Extract the [x, y] coordinate from the center of the cell holding the provided text.  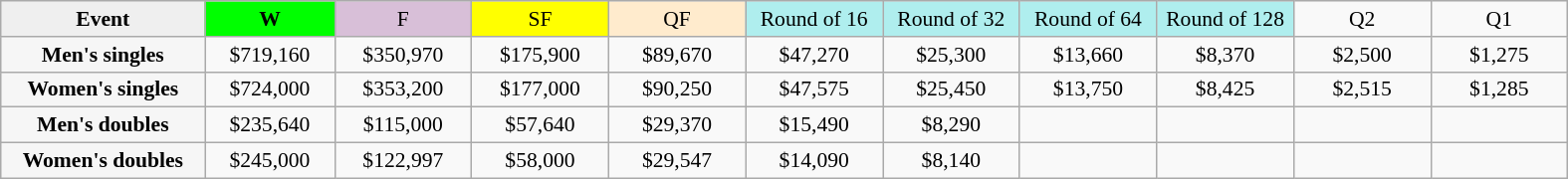
$122,997 [403, 161]
QF [677, 19]
W [270, 19]
$13,660 [1088, 55]
Women's singles [104, 89]
Men's doubles [104, 125]
$25,450 [951, 89]
$1,285 [1499, 89]
$353,200 [403, 89]
Round of 16 [814, 19]
$25,300 [951, 55]
F [403, 19]
$724,000 [270, 89]
Q1 [1499, 19]
$719,160 [270, 55]
SF [541, 19]
$15,490 [814, 125]
$89,670 [677, 55]
$1,275 [1499, 55]
Women's doubles [104, 161]
$8,140 [951, 161]
$13,750 [1088, 89]
$235,640 [270, 125]
$115,000 [403, 125]
Q2 [1362, 19]
$14,090 [814, 161]
$350,970 [403, 55]
$177,000 [541, 89]
Men's singles [104, 55]
$175,900 [541, 55]
$90,250 [677, 89]
$29,547 [677, 161]
$8,370 [1226, 55]
$47,575 [814, 89]
Event [104, 19]
Round of 32 [951, 19]
$245,000 [270, 161]
Round of 64 [1088, 19]
$2,500 [1362, 55]
$29,370 [677, 125]
$58,000 [541, 161]
$57,640 [541, 125]
$8,290 [951, 125]
Round of 128 [1226, 19]
$2,515 [1362, 89]
$8,425 [1226, 89]
$47,270 [814, 55]
